Search for the cell housing the specified text and yield its [X, Y] center coordinate. 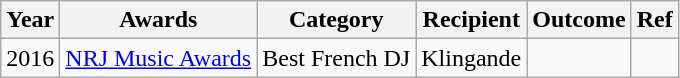
Klingande [472, 58]
Recipient [472, 20]
Awards [158, 20]
Year [30, 20]
Category [336, 20]
NRJ Music Awards [158, 58]
Best French DJ [336, 58]
2016 [30, 58]
Ref [654, 20]
Outcome [579, 20]
